Output the (X, Y) coordinate of the center of the cell containing the given text.  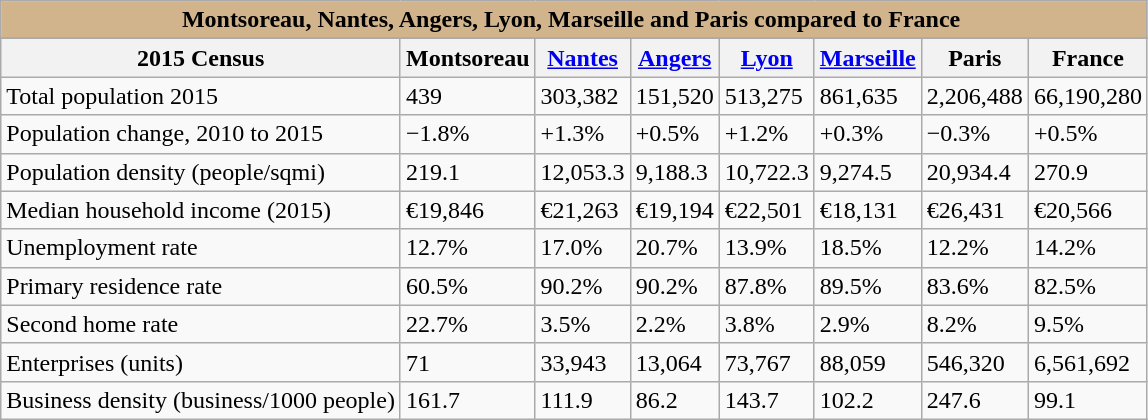
Marseille (868, 58)
6,561,692 (1088, 362)
303,382 (582, 96)
12,053.3 (582, 172)
99.1 (1088, 400)
20,934.4 (974, 172)
€26,431 (974, 210)
Total population 2015 (201, 96)
+1.2% (766, 134)
Primary residence rate (201, 286)
83.6% (974, 286)
+1.3% (582, 134)
13,064 (674, 362)
87.8% (766, 286)
102.2 (868, 400)
Nantes (582, 58)
71 (468, 362)
14.2% (1088, 248)
66,190,280 (1088, 96)
Enterprises (units) (201, 362)
88,059 (868, 362)
€20,566 (1088, 210)
−0.3% (974, 134)
Unemployment rate (201, 248)
161.7 (468, 400)
−1.8% (468, 134)
546,320 (974, 362)
12.2% (974, 248)
33,943 (582, 362)
+0.3% (868, 134)
Median household income (2015) (201, 210)
20.7% (674, 248)
Population density (people/sqmi) (201, 172)
3.5% (582, 324)
12.7% (468, 248)
€19,846 (468, 210)
€22,501 (766, 210)
9,188.3 (674, 172)
Paris (974, 58)
219.1 (468, 172)
€18,131 (868, 210)
Second home rate (201, 324)
60.5% (468, 286)
89.5% (868, 286)
9.5% (1088, 324)
Montsoreau, Nantes, Angers, Lyon, Marseille and Paris compared to France (574, 20)
861,635 (868, 96)
€19,194 (674, 210)
2,206,488 (974, 96)
2.2% (674, 324)
13.9% (766, 248)
513,275 (766, 96)
Angers (674, 58)
€21,263 (582, 210)
151,520 (674, 96)
439 (468, 96)
Business density (business/1000 people) (201, 400)
Lyon (766, 58)
Montsoreau (468, 58)
22.7% (468, 324)
2015 Census (201, 58)
Population change, 2010 to 2015 (201, 134)
18.5% (868, 248)
France (1088, 58)
8.2% (974, 324)
3.8% (766, 324)
111.9 (582, 400)
247.6 (974, 400)
143.7 (766, 400)
9,274.5 (868, 172)
17.0% (582, 248)
10,722.3 (766, 172)
270.9 (1088, 172)
86.2 (674, 400)
73,767 (766, 362)
2.9% (868, 324)
82.5% (1088, 286)
